Extract the [X, Y] coordinate from the center of the cell holding the provided text.  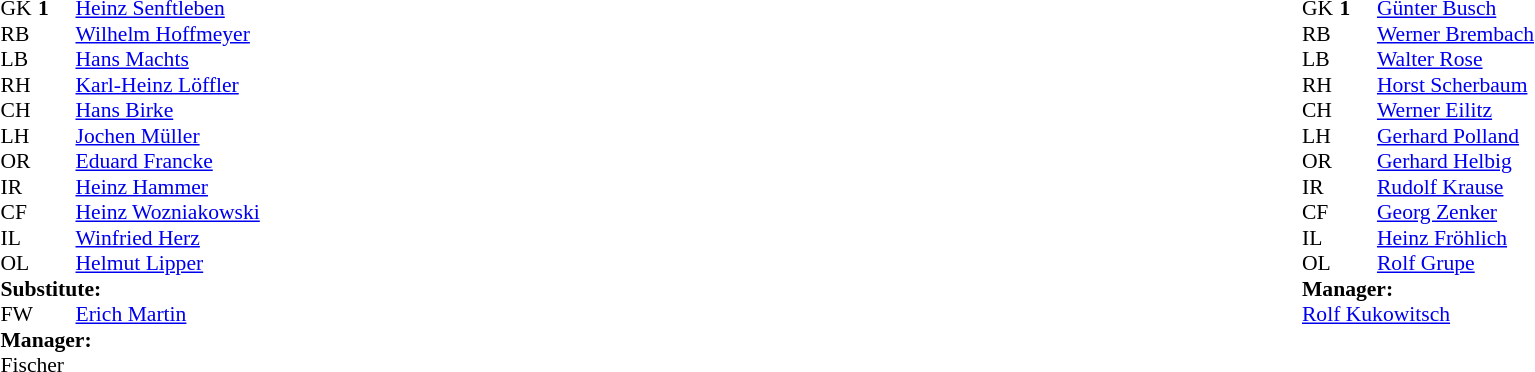
Gerhard Polland [1456, 136]
Helmut Lipper [168, 263]
Wilhelm Hoffmeyer [168, 34]
Werner Brembach [1456, 34]
Winfried Herz [168, 238]
Hans Birke [168, 111]
Rudolf Krause [1456, 187]
Heinz Hammer [168, 187]
Georg Zenker [1456, 213]
Gerhard Helbig [1456, 161]
Jochen Müller [168, 136]
Heinz Wozniakowski [168, 213]
Hans Machts [168, 59]
Karl-Heinz Löffler [168, 85]
Eduard Francke [168, 161]
Erich Martin [168, 315]
Substitute: [130, 289]
Horst Scherbaum [1456, 85]
Rolf Kukowitsch [1418, 315]
Walter Rose [1456, 59]
Heinz Fröhlich [1456, 238]
Rolf Grupe [1456, 263]
FW [19, 315]
Werner Eilitz [1456, 111]
